Extract the (X, Y) coordinate from the center of the cell holding the provided text.  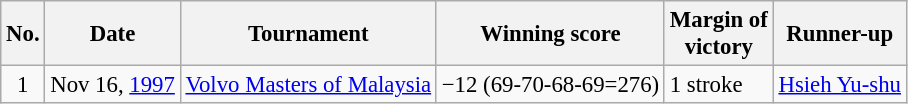
Winning score (550, 34)
−12 (69-70-68-69=276) (550, 85)
1 (23, 85)
Nov 16, 1997 (112, 85)
Volvo Masters of Malaysia (308, 85)
Hsieh Yu-shu (840, 85)
Margin ofvictory (718, 34)
Tournament (308, 34)
No. (23, 34)
Date (112, 34)
Runner-up (840, 34)
1 stroke (718, 85)
